From the cell containing the given text, extract its center point as (x, y) coordinate. 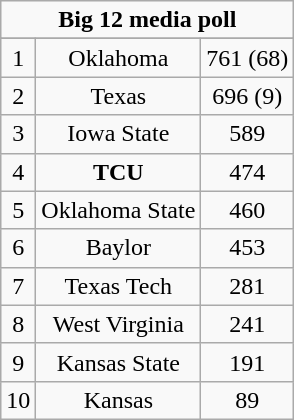
453 (248, 248)
4 (18, 172)
89 (248, 400)
10 (18, 400)
Oklahoma (118, 58)
Kansas (118, 400)
9 (18, 362)
TCU (118, 172)
Texas (118, 96)
1 (18, 58)
3 (18, 134)
Big 12 media poll (148, 20)
589 (248, 134)
Oklahoma State (118, 210)
2 (18, 96)
696 (9) (248, 96)
460 (248, 210)
191 (248, 362)
Texas Tech (118, 286)
281 (248, 286)
761 (68) (248, 58)
241 (248, 324)
Iowa State (118, 134)
7 (18, 286)
6 (18, 248)
474 (248, 172)
5 (18, 210)
West Virginia (118, 324)
Kansas State (118, 362)
8 (18, 324)
Baylor (118, 248)
